Find where the given text appears and provide that cell's center as (X, Y) coordinate. 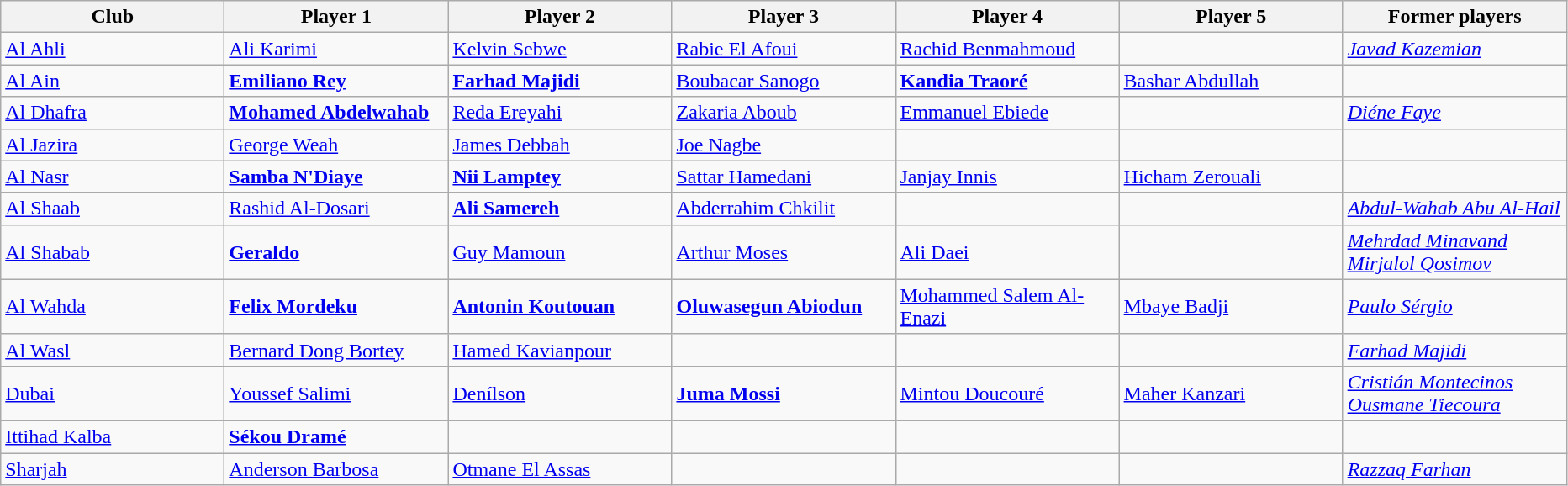
Rabie El Afoui (784, 49)
Samba N'Diaye (336, 177)
Mohammed Salem Al-Enazi (1007, 306)
Ittihad Kalba (113, 436)
Sharjah (113, 468)
Oluwasegun Abiodun (784, 306)
Diéne Faye (1454, 113)
Al Jazira (113, 145)
Al Ahli (113, 49)
Joe Nagbe (784, 145)
Arthur Moses (784, 252)
Hamed Kavianpour (560, 350)
Abderrahim Chkilit (784, 209)
Player 4 (1007, 17)
Rashid Al-Dosari (336, 209)
Mbaye Badji (1231, 306)
Emmanuel Ebiede (1007, 113)
Cristián Montecinos Ousmane Tiecoura (1454, 394)
Rachid Benmahmoud (1007, 49)
George Weah (336, 145)
Denílson (560, 394)
Zakaria Aboub (784, 113)
Hicham Zerouali (1231, 177)
Abdul-Wahab Abu Al-Hail (1454, 209)
Al Wasl (113, 350)
Sattar Hamedani (784, 177)
Kelvin Sebwe (560, 49)
Otmane El Assas (560, 468)
Guy Mamoun (560, 252)
Player 2 (560, 17)
Maher Kanzari (1231, 394)
Al Ain (113, 81)
Al Nasr (113, 177)
Javad Kazemian (1454, 49)
Razzaq Farhan (1454, 468)
James Debbah (560, 145)
Al Shabab (113, 252)
Mohamed Abdelwahab (336, 113)
Former players (1454, 17)
Youssef Salimi (336, 394)
Juma Mossi (784, 394)
Al Dhafra (113, 113)
Bashar Abdullah (1231, 81)
Paulo Sérgio (1454, 306)
Janjay Innis (1007, 177)
Geraldo (336, 252)
Boubacar Sanogo (784, 81)
Dubai (113, 394)
Bernard Dong Bortey (336, 350)
Emiliano Rey (336, 81)
Felix Mordeku (336, 306)
Anderson Barbosa (336, 468)
Player 3 (784, 17)
Ali Daei (1007, 252)
Ali Samereh (560, 209)
Ali Karimi (336, 49)
Nii Lamptey (560, 177)
Club (113, 17)
Kandia Traoré (1007, 81)
Player 5 (1231, 17)
Al Shaab (113, 209)
Mehrdad Minavand Mirjalol Qosimov (1454, 252)
Player 1 (336, 17)
Mintou Doucouré (1007, 394)
Al Wahda (113, 306)
Reda Ereyahi (560, 113)
Sékou Dramé (336, 436)
Antonin Koutouan (560, 306)
